Pinpoint the cell where the given text exists, returning its [X, Y] midpoint coordinate. 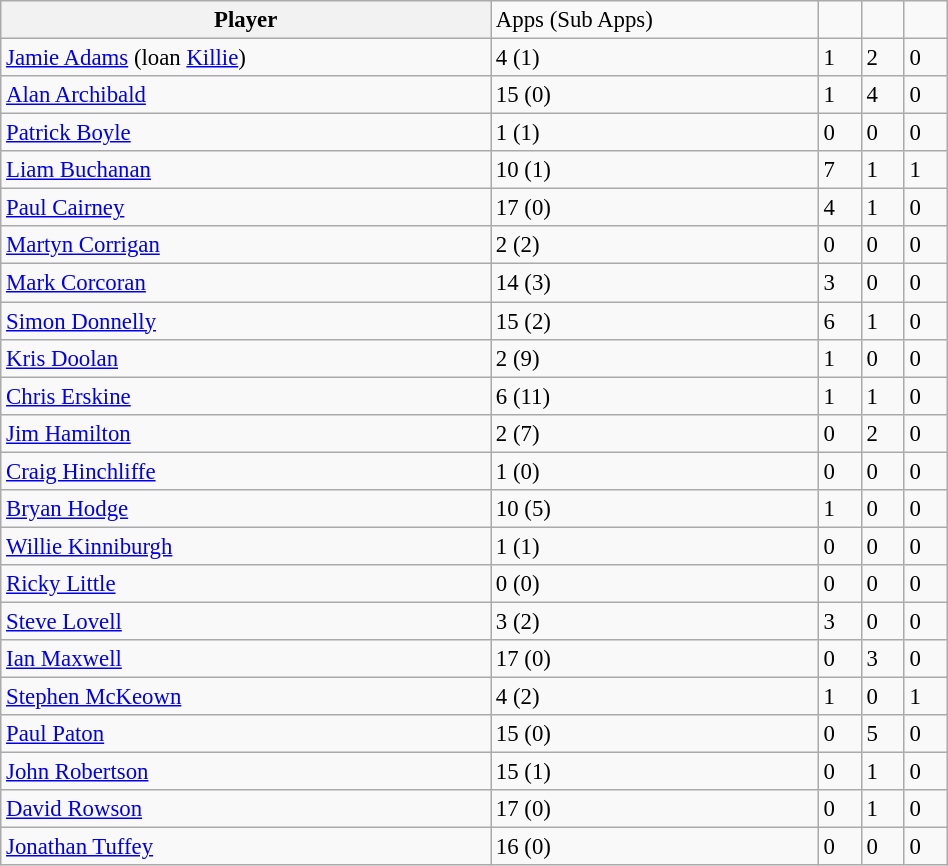
15 (2) [655, 321]
16 (0) [655, 847]
Jamie Adams (loan Killie) [246, 58]
Ian Maxwell [246, 659]
Alan Archibald [246, 95]
Willie Kinniburgh [246, 546]
Martyn Corrigan [246, 245]
4 (1) [655, 58]
John Robertson [246, 772]
6 (11) [655, 396]
Craig Hinchliffe [246, 471]
0 (0) [655, 584]
4 (2) [655, 697]
15 (1) [655, 772]
David Rowson [246, 809]
2 (9) [655, 358]
2 (2) [655, 245]
2 (7) [655, 433]
Liam Buchanan [246, 170]
Stephen McKeown [246, 697]
Chris Erskine [246, 396]
Patrick Boyle [246, 133]
Kris Doolan [246, 358]
Simon Donnelly [246, 321]
Jonathan Tuffey [246, 847]
Player [246, 20]
Apps (Sub Apps) [655, 20]
Paul Cairney [246, 208]
Bryan Hodge [246, 509]
Steve Lovell [246, 621]
5 [882, 734]
1 (0) [655, 471]
6 [840, 321]
Paul Paton [246, 734]
7 [840, 170]
Mark Corcoran [246, 283]
Ricky Little [246, 584]
10 (1) [655, 170]
10 (5) [655, 509]
Jim Hamilton [246, 433]
14 (3) [655, 283]
3 (2) [655, 621]
